Pinpoint the cell where the given text exists, returning its [X, Y] midpoint coordinate. 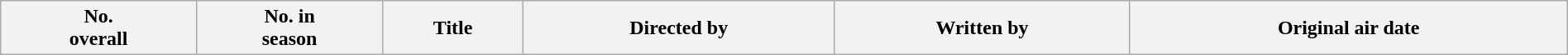
No.overall [99, 28]
Directed by [678, 28]
Original air date [1348, 28]
Written by [982, 28]
No. inseason [289, 28]
Title [453, 28]
